Return [x, y] of the center of cell containing provided text 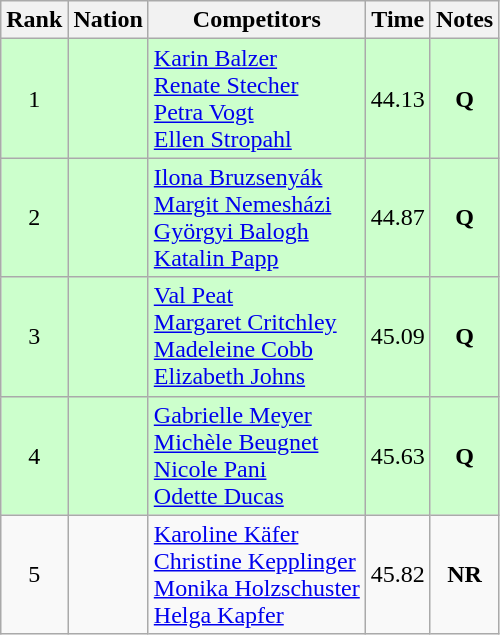
45.82 [398, 574]
Notes [464, 20]
5 [34, 574]
Competitors [256, 20]
45.63 [398, 456]
Ilona BruzsenyákMargit NemesháziGyörgyi BaloghKatalin Papp [256, 218]
44.13 [398, 98]
4 [34, 456]
Gabrielle MeyerMichèle BeugnetNicole PaniOdette Ducas [256, 456]
Karin BalzerRenate StecherPetra VogtEllen Stropahl [256, 98]
2 [34, 218]
Rank [34, 20]
3 [34, 336]
45.09 [398, 336]
1 [34, 98]
Val PeatMargaret CritchleyMadeleine CobbElizabeth Johns [256, 336]
Nation [108, 20]
Time [398, 20]
Karoline KäferChristine KepplingerMonika HolzschusterHelga Kapfer [256, 574]
44.87 [398, 218]
NR [464, 574]
